Return the (x, y) coordinate for the center point of the cell that contains the specified text.  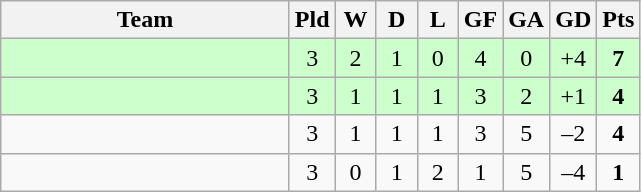
D (396, 20)
Team (146, 20)
GF (480, 20)
L (438, 20)
GA (526, 20)
+4 (574, 58)
Pld (312, 20)
7 (618, 58)
+1 (574, 96)
–4 (574, 172)
Pts (618, 20)
W (356, 20)
–2 (574, 134)
GD (574, 20)
